Scan for the cell matching the given text and deliver its [X, Y] coordinate at center. 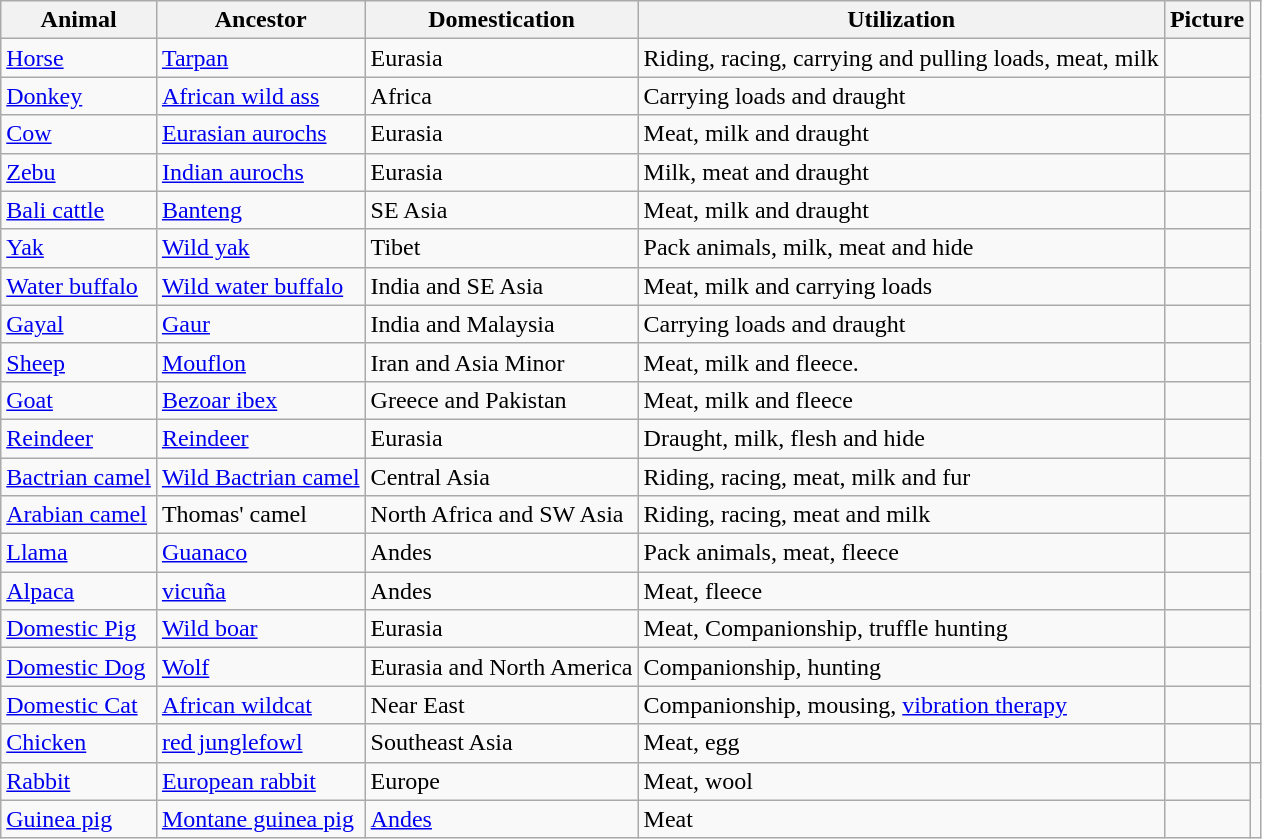
Domestic Dog [79, 667]
Meat, milk and carrying loads [901, 286]
Domestic Pig [79, 629]
Central Asia [502, 477]
Meat, Companionship, truffle hunting [901, 629]
Rabbit [79, 781]
India and SE Asia [502, 286]
Wild boar [260, 629]
SE Asia [502, 210]
Riding, racing, carrying and pulling loads, meat, milk [901, 58]
Horse [79, 58]
Ancestor [260, 20]
Meat, milk and fleece [901, 400]
Chicken [79, 743]
Greece and Pakistan [502, 400]
Utilization [901, 20]
Arabian camel [79, 515]
vicuña [260, 591]
Bali cattle [79, 210]
Indian aurochs [260, 172]
Montane guinea pig [260, 819]
Cow [79, 134]
Wild yak [260, 248]
Wild water buffalo [260, 286]
North Africa and SW Asia [502, 515]
Tibet [502, 248]
Yak [79, 248]
Gayal [79, 324]
Sheep [79, 362]
Banteng [260, 210]
Meat, wool [901, 781]
Guinea pig [79, 819]
Guanaco [260, 553]
Llama [79, 553]
India and Malaysia [502, 324]
Mouflon [260, 362]
Riding, racing, meat and milk [901, 515]
Bezoar ibex [260, 400]
Water buffalo [79, 286]
Goat [79, 400]
African wild ass [260, 96]
Domestic Cat [79, 705]
Donkey [79, 96]
Wild Bactrian camel [260, 477]
European rabbit [260, 781]
Pack animals, meat, fleece [901, 553]
Milk, meat and draught [901, 172]
Draught, milk, flesh and hide [901, 438]
Eurasia and North America [502, 667]
African wildcat [260, 705]
Southeast Asia [502, 743]
Zebu [79, 172]
Wolf [260, 667]
Eurasian aurochs [260, 134]
Companionship, hunting [901, 667]
Domestication [502, 20]
Companionship, mousing, vibration therapy [901, 705]
Africa [502, 96]
Pack animals, milk, meat and hide [901, 248]
Near East [502, 705]
Thomas' camel [260, 515]
Animal [79, 20]
Riding, racing, meat, milk and fur [901, 477]
Picture [1206, 20]
Tarpan [260, 58]
Meat, fleece [901, 591]
Meat, milk and fleece. [901, 362]
Gaur [260, 324]
Bactrian camel [79, 477]
Meat, egg [901, 743]
Europe [502, 781]
Alpaca [79, 591]
Iran and Asia Minor [502, 362]
Meat [901, 819]
red junglefowl [260, 743]
